Search for the cell housing the specified text and yield its (X, Y) center coordinate. 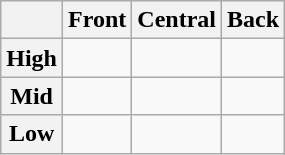
High (32, 58)
Back (254, 20)
Low (32, 134)
Mid (32, 96)
Front (98, 20)
Central (177, 20)
